Extract the [X, Y] coordinate from the center of the cell holding the provided text.  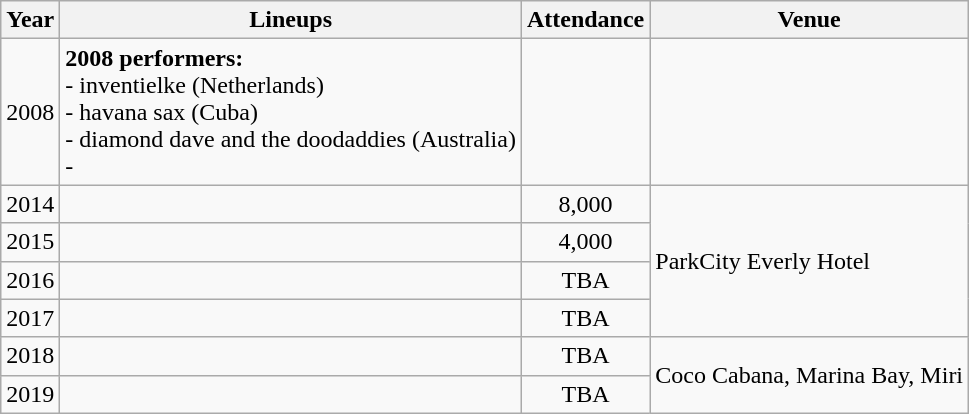
Lineups [291, 20]
4,000 [585, 242]
Attendance [585, 20]
2018 [30, 356]
2019 [30, 394]
2015 [30, 242]
Year [30, 20]
Coco Cabana, Marina Bay, Miri [810, 375]
8,000 [585, 204]
2016 [30, 280]
2008 [30, 112]
ParkCity Everly Hotel [810, 261]
2014 [30, 204]
Venue [810, 20]
2008 performers:- inventielke (Netherlands)- havana sax (Cuba)- diamond dave and the doodaddies (Australia)- [291, 112]
2017 [30, 318]
